Output the (x, y) coordinate of the center of the cell containing the given text.  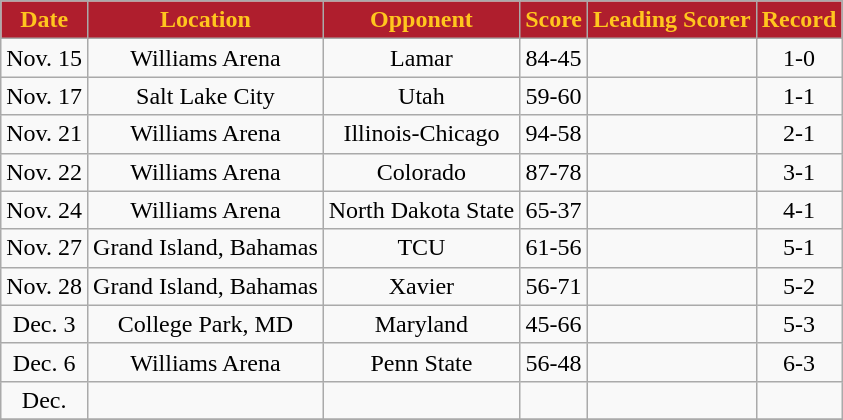
North Dakota State (421, 210)
College Park, MD (206, 324)
Nov. 15 (44, 58)
Nov. 17 (44, 96)
56-71 (554, 286)
Score (554, 20)
5-1 (799, 248)
5-3 (799, 324)
6-3 (799, 362)
Location (206, 20)
Nov. 21 (44, 134)
Salt Lake City (206, 96)
Nov. 27 (44, 248)
Date (44, 20)
Nov. 24 (44, 210)
Record (799, 20)
2-1 (799, 134)
4-1 (799, 210)
1-0 (799, 58)
59-60 (554, 96)
45-66 (554, 324)
1-1 (799, 96)
Maryland (421, 324)
TCU (421, 248)
Opponent (421, 20)
3-1 (799, 172)
Colorado (421, 172)
87-78 (554, 172)
Dec. 3 (44, 324)
56-48 (554, 362)
Penn State (421, 362)
61-56 (554, 248)
Dec. (44, 400)
Xavier (421, 286)
Lamar (421, 58)
5-2 (799, 286)
65-37 (554, 210)
Dec. 6 (44, 362)
94-58 (554, 134)
Nov. 22 (44, 172)
Utah (421, 96)
Nov. 28 (44, 286)
Leading Scorer (672, 20)
84-45 (554, 58)
Illinois-Chicago (421, 134)
